Search for the cell housing the specified text and yield its (X, Y) center coordinate. 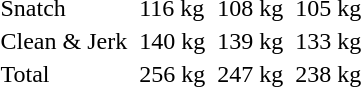
140 kg (172, 41)
139 kg (250, 41)
